Capture the cell that displays the provided text and extract its (x, y) central coordinate. 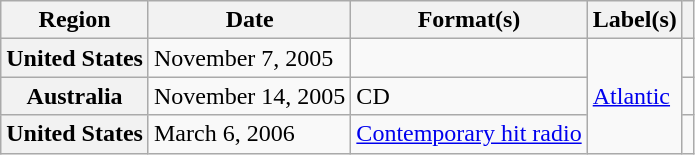
Region (75, 20)
Australia (75, 96)
Format(s) (469, 20)
CD (469, 96)
Label(s) (634, 20)
November 14, 2005 (249, 96)
Contemporary hit radio (469, 134)
Date (249, 20)
Atlantic (634, 96)
March 6, 2006 (249, 134)
November 7, 2005 (249, 58)
